Provide the (x, y) coordinate of the cell's center where the given text is located.  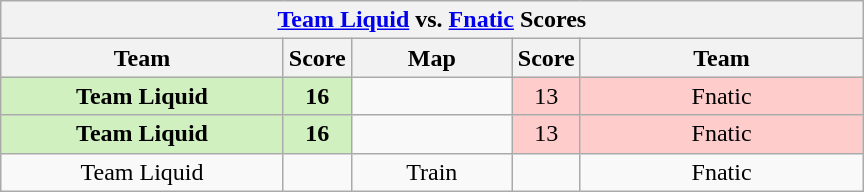
Map (432, 58)
Train (432, 172)
Team Liquid vs. Fnatic Scores (432, 20)
